Return the [x, y] coordinate for the center point of the cell that contains the specified text.  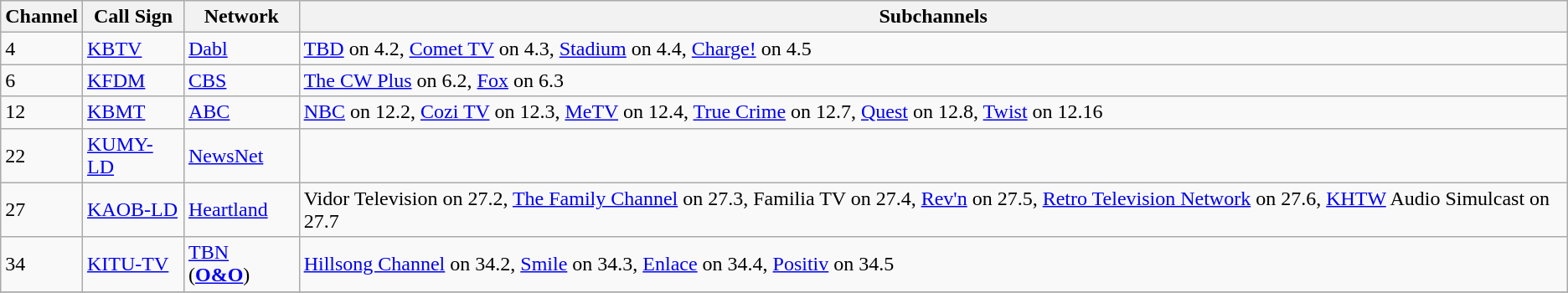
The CW Plus on 6.2, Fox on 6.3 [933, 80]
Heartland [241, 209]
KITU-TV [134, 265]
6 [42, 80]
Dabl [241, 49]
TBD on 4.2, Comet TV on 4.3, Stadium on 4.4, Charge! on 4.5 [933, 49]
KAOB-LD [134, 209]
TBN (O&O) [241, 265]
Subchannels [933, 17]
Network [241, 17]
KFDM [134, 80]
12 [42, 112]
34 [42, 265]
CBS [241, 80]
ABC [241, 112]
Hillsong Channel on 34.2, Smile on 34.3, Enlace on 34.4, Positiv on 34.5 [933, 265]
27 [42, 209]
22 [42, 156]
NewsNet [241, 156]
Channel [42, 17]
Call Sign [134, 17]
KUMY-LD [134, 156]
KBMT [134, 112]
4 [42, 49]
NBC on 12.2, Cozi TV on 12.3, MeTV on 12.4, True Crime on 12.7, Quest on 12.8, Twist on 12.16 [933, 112]
KBTV [134, 49]
